Identify which cell holds the provided text, then report its [X, Y] central coordinate. 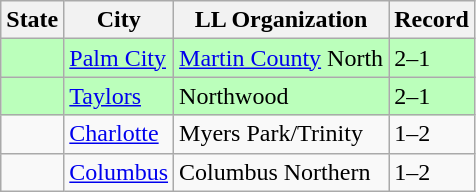
Columbus [119, 172]
LL Organization [282, 20]
Columbus Northern [282, 172]
State [32, 20]
City [119, 20]
Northwood [282, 96]
Palm City [119, 58]
Charlotte [119, 134]
Taylors [119, 96]
Record [432, 20]
Myers Park/Trinity [282, 134]
Martin County North [282, 58]
